Scan for the cell matching the given text and deliver its (x, y) coordinate at center. 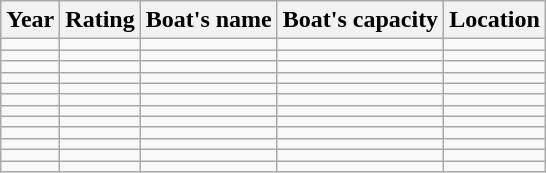
Year (30, 20)
Boat's name (208, 20)
Location (495, 20)
Rating (100, 20)
Boat's capacity (360, 20)
